Extract the [X, Y] coordinate from the center of the cell holding the provided text.  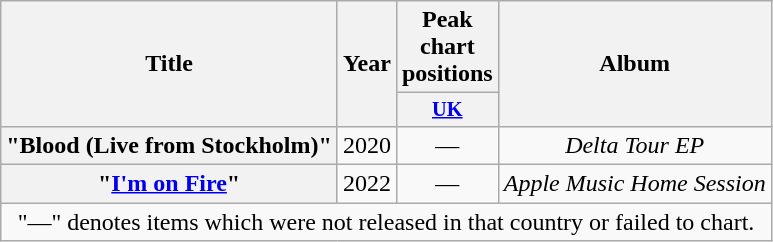
Apple Music Home Session [634, 184]
"Blood (Live from Stockholm)" [170, 145]
"I'm on Fire" [170, 184]
UK [447, 110]
"—" denotes items which were not released in that country or failed to chart. [386, 222]
2022 [366, 184]
Album [634, 64]
Peak chart positions [447, 47]
2020 [366, 145]
Year [366, 64]
Delta Tour EP [634, 145]
Title [170, 64]
